Identify which cell holds the provided text, then report its [x, y] central coordinate. 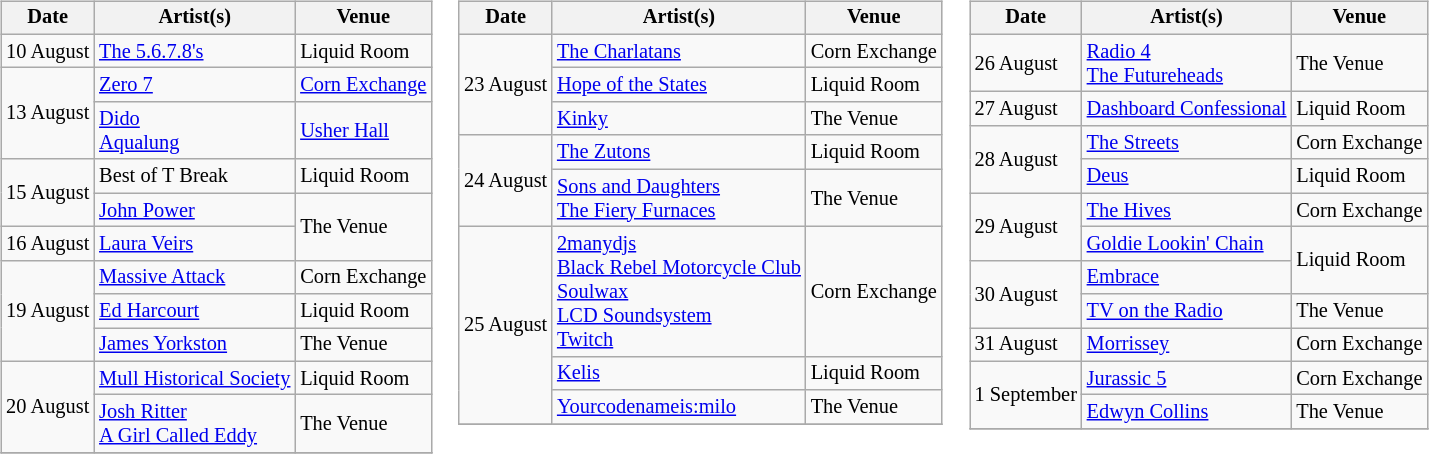
John Power [194, 210]
19 August [48, 310]
Embrace [1187, 277]
Yourcodenameis:milo [679, 407]
DidoAqualung [194, 131]
Ed Harcourt [194, 311]
31 August [1026, 345]
Deus [1187, 176]
James Yorkston [194, 345]
16 August [48, 244]
20 August [48, 406]
28 August [1026, 160]
Morrissey [1187, 345]
Dashboard Confessional [1187, 109]
Best of T Break [194, 176]
Hope of the States [679, 85]
29 August [1026, 226]
30 August [1026, 294]
The 5.6.7.8's [194, 51]
13 August [48, 114]
24 August [506, 180]
Massive Attack [194, 277]
25 August [506, 326]
Radio 4The Futureheads [1187, 63]
Mull Historical Society [194, 378]
26 August [1026, 63]
10 August [48, 51]
The Charlatans [679, 51]
Zero 7 [194, 85]
Edwyn Collins [1187, 412]
TV on the Radio [1187, 311]
Goldie Lookin' Chain [1187, 244]
The Streets [1187, 143]
15 August [48, 192]
Kelis [679, 373]
23 August [506, 84]
Jurassic 5 [1187, 378]
2manydjsBlack Rebel Motorcycle ClubSoulwaxLCD SoundsystemTwitch [679, 292]
Usher Hall [363, 131]
Josh RitterA Girl Called Eddy [194, 424]
1 September [1026, 394]
Laura Veirs [194, 244]
27 August [1026, 109]
Kinky [679, 119]
Sons and DaughtersThe Fiery Furnaces [679, 198]
The Hives [1187, 210]
The Zutons [679, 152]
